Search for the cell housing the specified text and yield its [x, y] center coordinate. 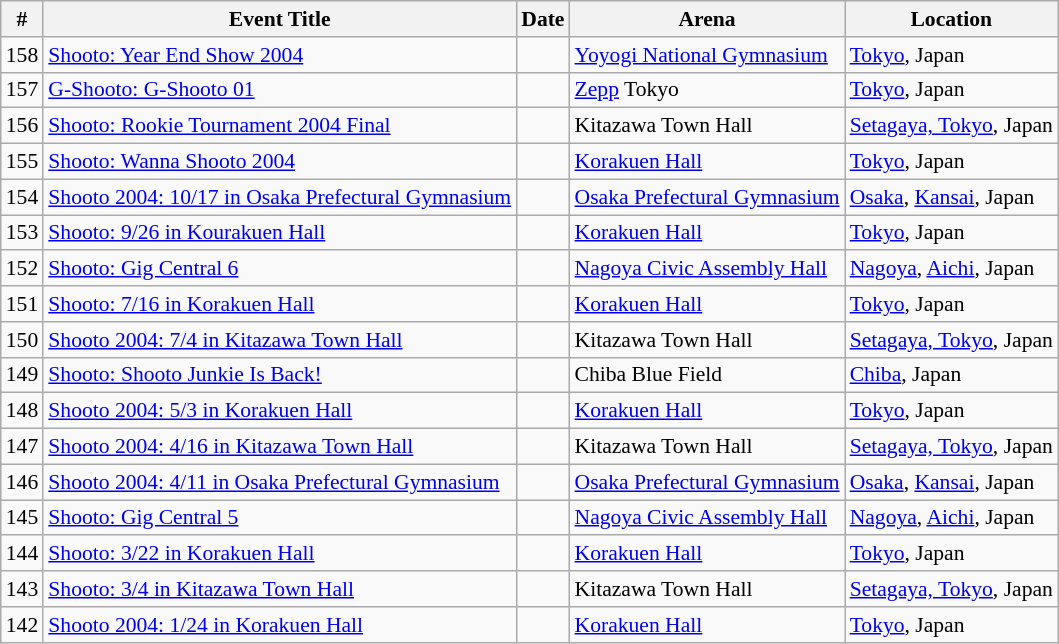
156 [22, 126]
155 [22, 162]
Shooto 2004: 5/3 in Korakuen Hall [280, 411]
Yoyogi National Gymnasium [708, 55]
Shooto: 3/22 in Korakuen Hall [280, 554]
Shooto: 7/16 in Korakuen Hall [280, 304]
Shooto: Gig Central 5 [280, 518]
151 [22, 304]
145 [22, 518]
Chiba Blue Field [708, 375]
Shooto: Year End Show 2004 [280, 55]
148 [22, 411]
158 [22, 55]
150 [22, 340]
G-Shooto: G-Shooto 01 [280, 90]
Event Title [280, 19]
146 [22, 482]
157 [22, 90]
142 [22, 625]
Location [952, 19]
Date [542, 19]
147 [22, 447]
143 [22, 589]
Shooto 2004: 10/17 in Osaka Prefectural Gymnasium [280, 197]
153 [22, 233]
Chiba, Japan [952, 375]
154 [22, 197]
Shooto: 3/4 in Kitazawa Town Hall [280, 589]
144 [22, 554]
Arena [708, 19]
149 [22, 375]
Shooto 2004: 4/16 in Kitazawa Town Hall [280, 447]
Shooto: Shooto Junkie Is Back! [280, 375]
Shooto: 9/26 in Kourakuen Hall [280, 233]
Shooto: Wanna Shooto 2004 [280, 162]
Zepp Tokyo [708, 90]
Shooto: Rookie Tournament 2004 Final [280, 126]
# [22, 19]
Shooto 2004: 1/24 in Korakuen Hall [280, 625]
Shooto 2004: 4/11 in Osaka Prefectural Gymnasium [280, 482]
Shooto: Gig Central 6 [280, 269]
152 [22, 269]
Shooto 2004: 7/4 in Kitazawa Town Hall [280, 340]
